Locate the cell with the specified text and output its (x, y) center coordinate. 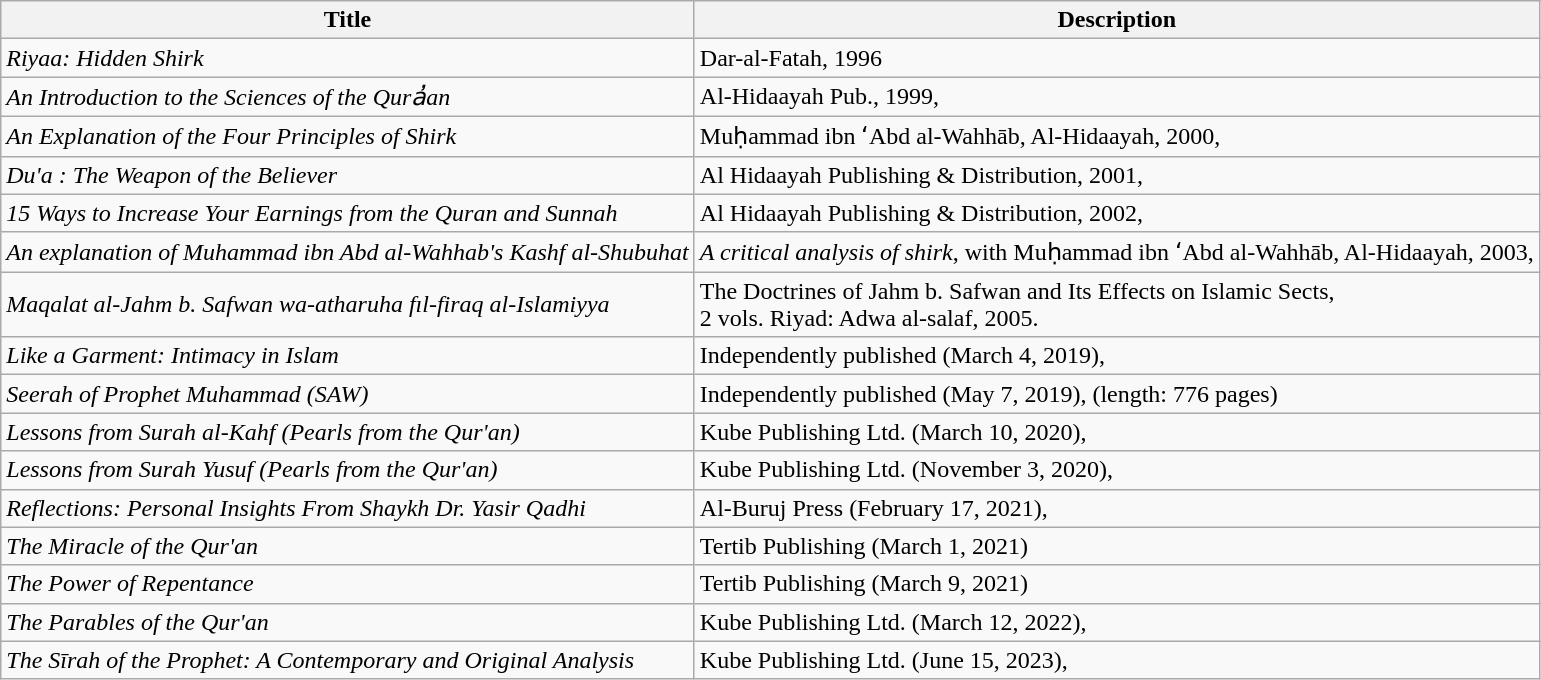
Kube Publishing Ltd. (November 3, 2020), (1116, 470)
Independently published (March 4, 2019), (1116, 356)
Riyaa: Hidden Shirk (348, 58)
Muḥammad ibn ʻAbd al-Wahhāb, Al-Hidaayah, 2000, (1116, 136)
Like a Garment: Intimacy in Islam (348, 356)
The Power of Repentance (348, 584)
An Introduction to the Sciences of the Qura̓an (348, 97)
Lessons from Surah Yusuf (Pearls from the Qur'an) (348, 470)
Lessons from Surah al-Kahf (Pearls from the Qur'an) (348, 432)
Reflections: Personal Insights From Shaykh Dr. Yasir Qadhi (348, 508)
Du'a : The Weapon of the Believer (348, 175)
Al-Hidaayah Pub., 1999, (1116, 97)
The Doctrines of Jahm b. Safwan and Its Effects on Islamic Sects,2 vols. Riyad: Adwa al-salaf, 2005. (1116, 304)
An Explanation of the Four Principles of Shirk (348, 136)
Kube Publishing Ltd. (March 12, 2022), (1116, 622)
Maqalat al-Jahm b. Safwan wa-atharuha fıl-firaq al-Islamiyya (348, 304)
15 Ways to Increase Your Earnings from the Quran and Sunnah (348, 213)
Tertib Publishing (March 9, 2021) (1116, 584)
An explanation of Muhammad ibn Abd al-Wahhab's Kashf al-Shubuhat (348, 252)
Al Hidaayah Publishing & Distribution, 2001, (1116, 175)
Independently published (May 7, 2019), (length: 776 pages) (1116, 394)
Al-Buruj Press (February 17, 2021), (1116, 508)
Description (1116, 20)
The Miracle of the Qur'an (348, 546)
Al Hidaayah Publishing & Distribution, 2002, (1116, 213)
Kube Publishing Ltd. (June 15, 2023), (1116, 660)
The Parables of the Qur'an (348, 622)
Seerah of Prophet Muhammad (SAW) (348, 394)
A critical analysis of shirk, with Muḥammad ibn ʻAbd al-Wahhāb, Al-Hidaayah, 2003, (1116, 252)
The Sīrah of the Prophet: A Contemporary and Original Analysis (348, 660)
Tertib Publishing (March 1, 2021) (1116, 546)
Dar-al-Fatah, 1996 (1116, 58)
Title (348, 20)
Kube Publishing Ltd. (March 10, 2020), (1116, 432)
